Provide the [X, Y] coordinate of the cell's center where the given text is located.  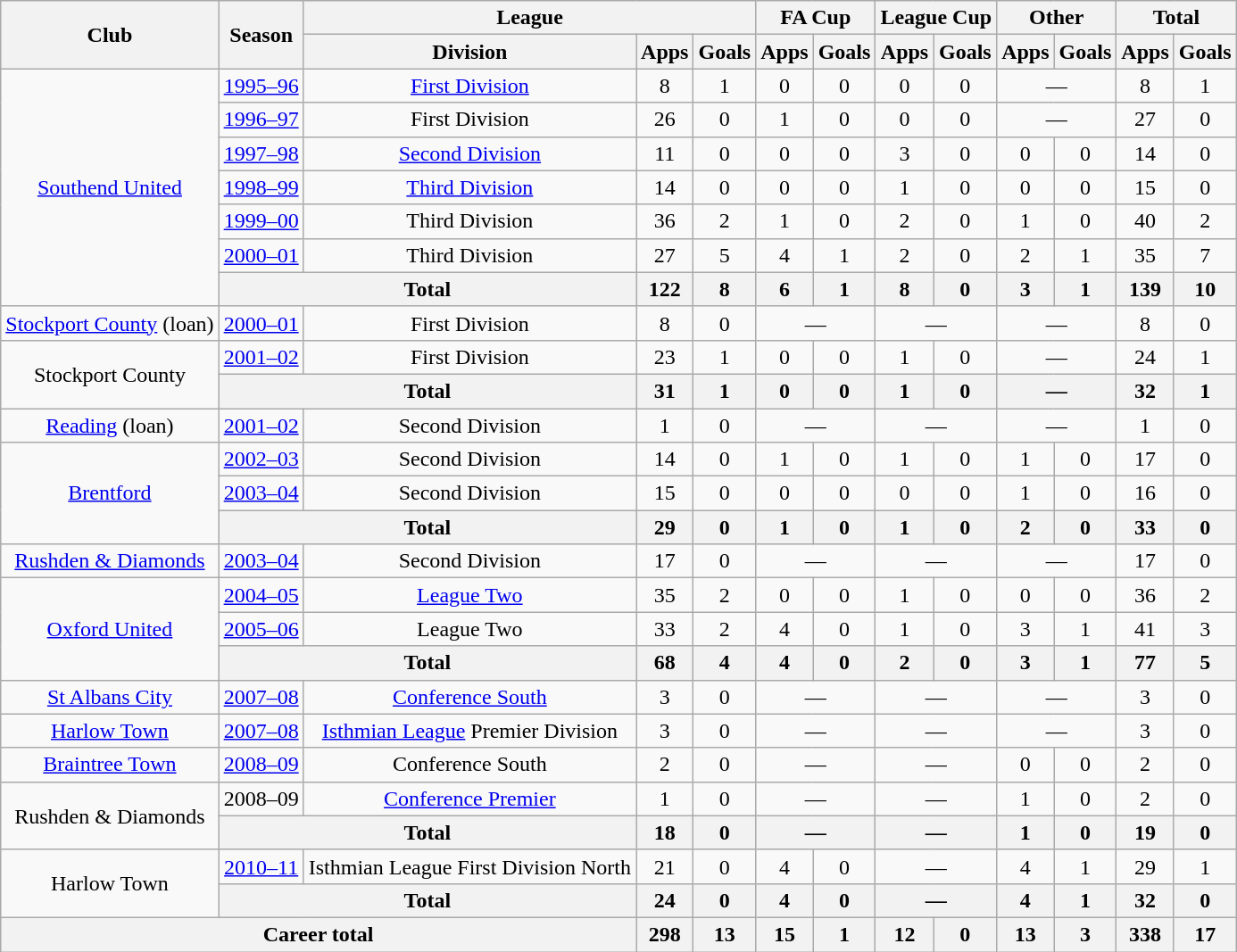
2005–06 [261, 629]
Isthmian League First Division North [469, 866]
6 [785, 289]
7 [1205, 255]
Southend United [110, 187]
FA Cup [816, 18]
Reading (loan) [110, 426]
23 [665, 357]
Stockport County [110, 374]
St Albans City [110, 697]
Stockport County (loan) [110, 323]
2010–11 [261, 866]
1998–99 [261, 187]
Division [469, 52]
2002–03 [261, 459]
21 [665, 866]
139 [1145, 289]
2004–05 [261, 595]
Isthmian League Premier Division [469, 731]
16 [1145, 493]
1995–96 [261, 86]
31 [665, 391]
26 [665, 120]
1996–97 [261, 120]
338 [1145, 934]
1999–00 [261, 221]
68 [665, 663]
298 [665, 934]
Career total [319, 934]
Brentford [110, 493]
1997–98 [261, 153]
11 [665, 153]
League Cup [936, 18]
Season [261, 35]
41 [1145, 629]
Club [110, 35]
77 [1145, 663]
12 [905, 934]
Oxford United [110, 629]
40 [1145, 221]
Conference Premier [469, 799]
19 [1145, 832]
League [530, 18]
10 [1205, 289]
122 [665, 289]
18 [665, 832]
Other [1057, 18]
Braintree Town [110, 765]
